Return the (X, Y) coordinate for the center point of the cell that contains the specified text.  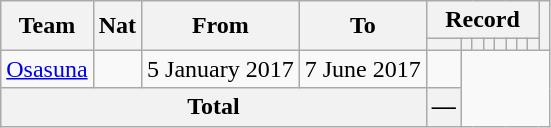
Team (47, 26)
To (362, 26)
Record (482, 20)
From (221, 26)
5 January 2017 (221, 69)
Osasuna (47, 69)
— (444, 107)
Nat (117, 26)
7 June 2017 (362, 69)
Total (214, 107)
